Detect which cell encompasses the target text, then output its [x, y] center coordinate. 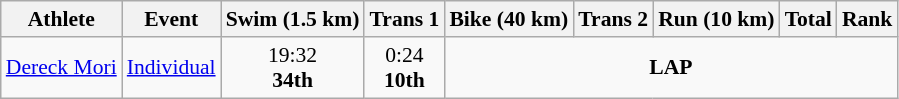
Swim (1.5 km) [293, 19]
19:3234th [293, 68]
Event [172, 19]
Total [808, 19]
Bike (40 km) [508, 19]
Trans 2 [613, 19]
Athlete [62, 19]
Run (10 km) [716, 19]
LAP [670, 68]
Individual [172, 68]
0:2410th [404, 68]
Rank [868, 19]
Dereck Mori [62, 68]
Trans 1 [404, 19]
